Search for the cell housing the specified text and yield its (x, y) center coordinate. 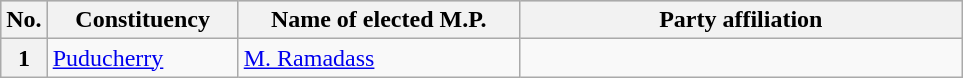
M. Ramadass (378, 58)
Name of elected M.P. (378, 20)
1 (24, 58)
Constituency (142, 20)
No. (24, 20)
Party affiliation (740, 20)
Puducherry (142, 58)
